Provide the [X, Y] coordinate of the cell's center where the given text is located.  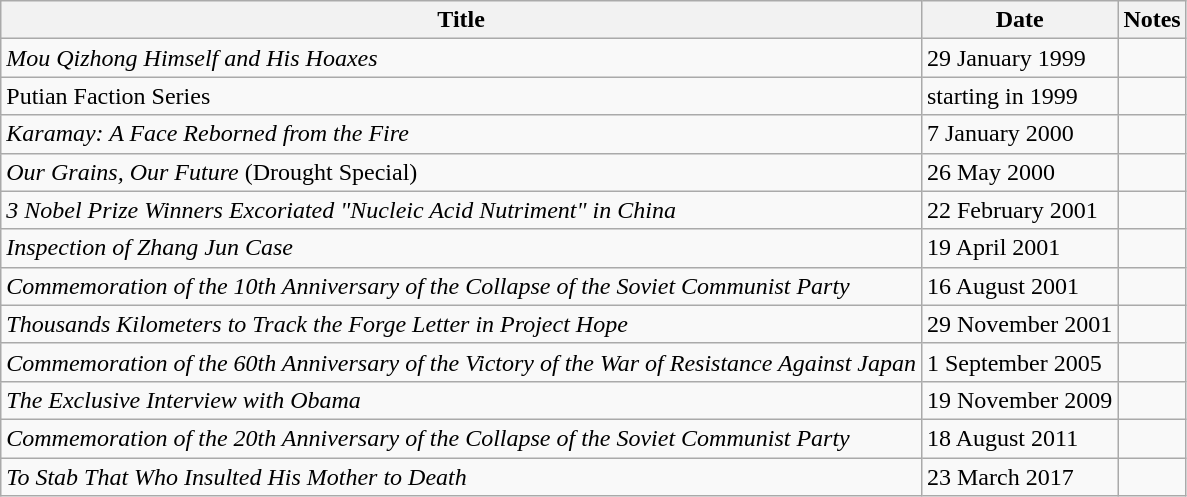
Commemoration of the 60th Anniversary of the Victory of the War of Resistance Against Japan [462, 362]
3 Nobel Prize Winners Excoriated "Nucleic Acid Nutriment" in China [462, 210]
Notes [1152, 20]
29 November 2001 [1019, 324]
Mou Qizhong Himself and His Hoaxes [462, 58]
Our Grains, Our Future (Drought Special) [462, 172]
Thousands Kilometers to Track the Forge Letter in Project Hope [462, 324]
29 January 1999 [1019, 58]
Commemoration of the 20th Anniversary of the Collapse of the Soviet Communist Party [462, 438]
26 May 2000 [1019, 172]
19 November 2009 [1019, 400]
Karamay: A Face Reborned from the Fire [462, 134]
Putian Faction Series [462, 96]
22 February 2001 [1019, 210]
18 August 2011 [1019, 438]
23 March 2017 [1019, 477]
starting in 1999 [1019, 96]
16 August 2001 [1019, 286]
Commemoration of the 10th Anniversary of the Collapse of the Soviet Communist Party [462, 286]
Inspection of Zhang Jun Case [462, 248]
Date [1019, 20]
Title [462, 20]
7 January 2000 [1019, 134]
To Stab That Who Insulted His Mother to Death [462, 477]
The Exclusive Interview with Obama [462, 400]
1 September 2005 [1019, 362]
19 April 2001 [1019, 248]
